Output the (x, y) coordinate of the center of the cell containing the given text.  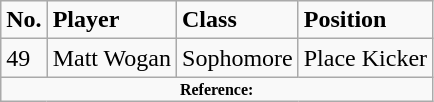
Matt Wogan (112, 58)
Player (112, 20)
Position (365, 20)
No. (24, 20)
49 (24, 58)
Sophomore (238, 58)
Class (238, 20)
Place Kicker (365, 58)
Reference: (217, 89)
